Locate the cell with the specified text and output its (x, y) center coordinate. 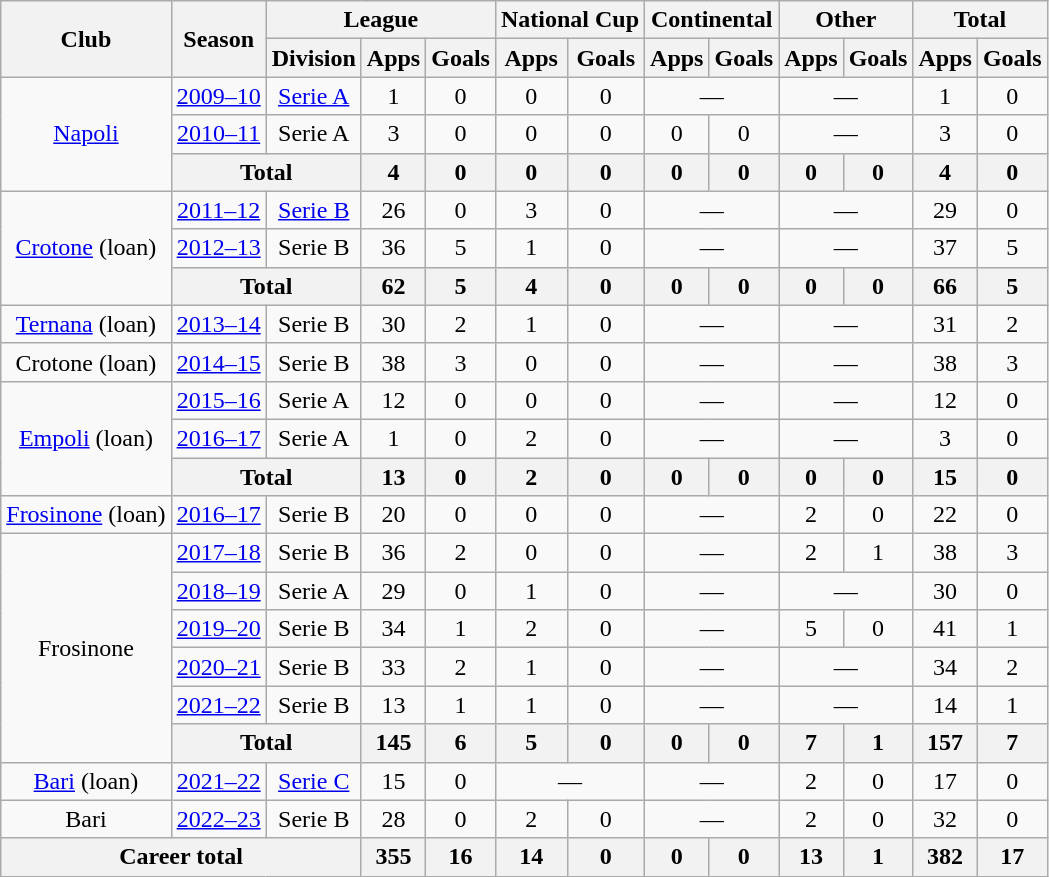
26 (393, 210)
Division (314, 58)
6 (461, 743)
31 (945, 324)
Serie C (314, 781)
33 (393, 667)
2022–23 (218, 819)
66 (945, 286)
62 (393, 286)
2011–12 (218, 210)
2020–21 (218, 667)
Ternana (loan) (86, 324)
Other (846, 20)
2009–10 (218, 96)
Career total (182, 857)
Bari (86, 819)
Club (86, 39)
145 (393, 743)
2012–13 (218, 248)
2013–14 (218, 324)
Empoli (loan) (86, 438)
37 (945, 248)
2015–16 (218, 400)
41 (945, 629)
Continental (712, 20)
20 (393, 515)
Frosinone (86, 648)
Bari (loan) (86, 781)
2017–18 (218, 553)
22 (945, 515)
28 (393, 819)
157 (945, 743)
16 (461, 857)
2018–19 (218, 591)
382 (945, 857)
Season (218, 39)
32 (945, 819)
2014–15 (218, 362)
Frosinone (loan) (86, 515)
2019–20 (218, 629)
National Cup (570, 20)
2010–11 (218, 134)
355 (393, 857)
League (380, 20)
Napoli (86, 134)
